Find where the given text appears and provide that cell's center as [X, Y] coordinate. 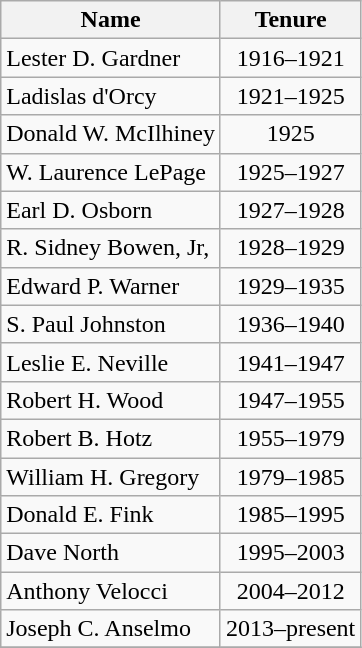
Name [111, 20]
Robert H. Wood [111, 400]
Dave North [111, 553]
1921–1925 [290, 96]
1985–1995 [290, 515]
1916–1921 [290, 58]
Robert B. Hotz [111, 438]
S. Paul Johnston [111, 324]
Donald E. Fink [111, 515]
William H. Gregory [111, 477]
R. Sidney Bowen, Jr, [111, 248]
1947–1955 [290, 400]
Anthony Velocci [111, 591]
Edward P. Warner [111, 286]
Earl D. Osborn [111, 210]
1936–1940 [290, 324]
W. Laurence LePage [111, 172]
1955–1979 [290, 438]
1925–1927 [290, 172]
1941–1947 [290, 362]
1925 [290, 134]
1995–2003 [290, 553]
Lester D. Gardner [111, 58]
1927–1928 [290, 210]
2004–2012 [290, 591]
Tenure [290, 20]
1979–1985 [290, 477]
Leslie E. Neville [111, 362]
1929–1935 [290, 286]
Joseph C. Anselmo [111, 629]
Ladislas d'Orcy [111, 96]
Donald W. McIlhiney [111, 134]
1928–1929 [290, 248]
2013–present [290, 629]
